Capture the cell that displays the provided text and extract its [X, Y] central coordinate. 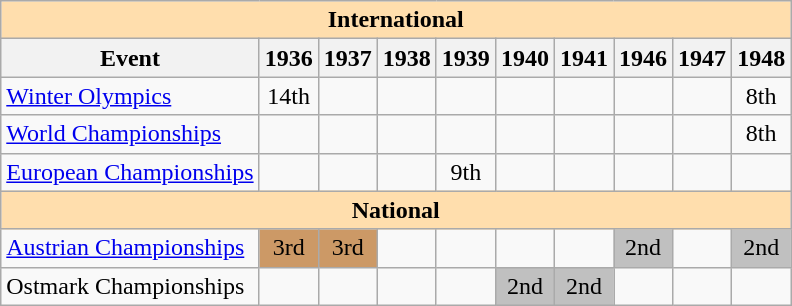
1936 [288, 58]
Winter Olympics [130, 96]
1940 [524, 58]
14th [288, 96]
1946 [644, 58]
European Championships [130, 172]
1948 [762, 58]
1941 [584, 58]
1947 [702, 58]
National [396, 210]
1937 [348, 58]
1938 [406, 58]
Ostmark Championships [130, 286]
9th [466, 172]
1939 [466, 58]
Event [130, 58]
Austrian Championships [130, 248]
World Championships [130, 134]
International [396, 20]
